Output the (X, Y) coordinate of the center of the cell containing the given text.  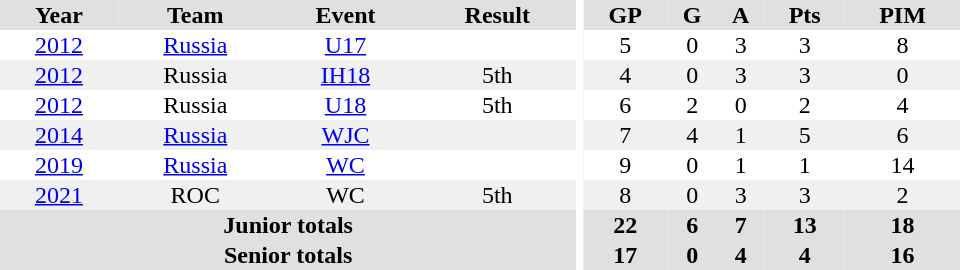
13 (804, 225)
17 (625, 255)
Senior totals (288, 255)
ROC (196, 195)
Year (59, 15)
Event (346, 15)
16 (902, 255)
18 (902, 225)
Result (497, 15)
U18 (346, 105)
G (692, 15)
22 (625, 225)
WJC (346, 135)
9 (625, 165)
Pts (804, 15)
PIM (902, 15)
2021 (59, 195)
14 (902, 165)
Team (196, 15)
GP (625, 15)
Junior totals (288, 225)
2019 (59, 165)
A (740, 15)
IH18 (346, 75)
2014 (59, 135)
U17 (346, 45)
